Detect which cell encompasses the target text, then output its [X, Y] center coordinate. 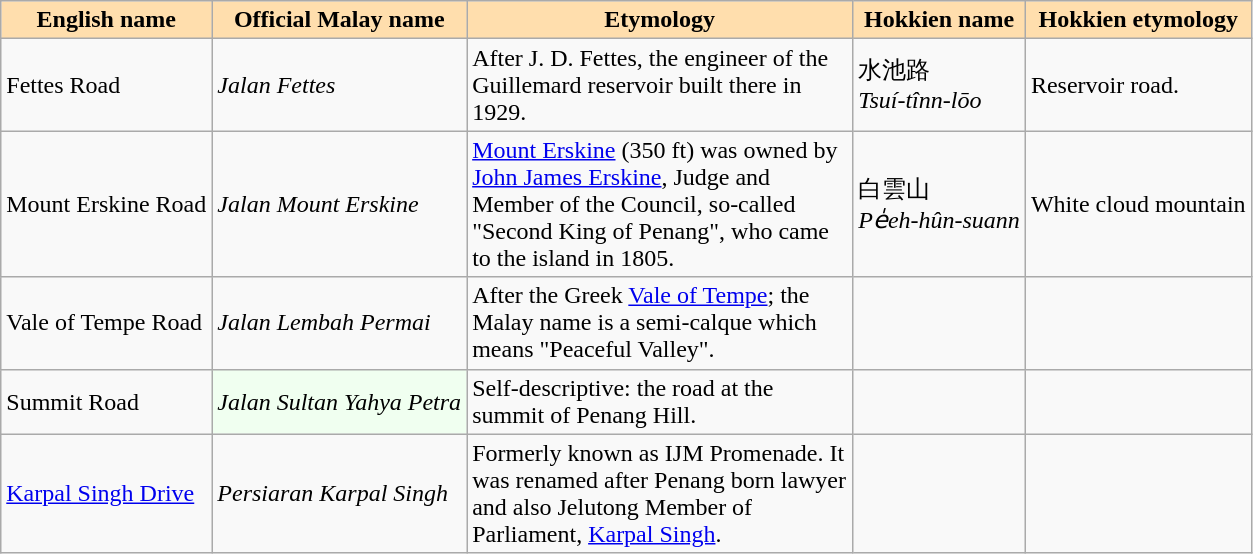
水池路Tsuí-tînn-lōo [940, 85]
Karpal Singh Drive [106, 494]
Etymology [660, 20]
Persiaran Karpal Singh [340, 494]
白雲山Pe̍eh-hûn-suann [940, 204]
Hokkien etymology [1138, 20]
After J. D. Fettes, the engineer of the Guillemard reservoir built there in 1929. [660, 85]
Reservoir road. [1138, 85]
Mount Erskine Road [106, 204]
White cloud mountain [1138, 204]
Hokkien name [940, 20]
Jalan Lembah Permai [340, 323]
Summit Road [106, 402]
Self-descriptive: the road at the summit of Penang Hill. [660, 402]
English name [106, 20]
Formerly known as IJM Promenade. It was renamed after Penang born lawyer and also Jelutong Member of Parliament, Karpal Singh. [660, 494]
Jalan Sultan Yahya Petra [340, 402]
Jalan Mount Erskine [340, 204]
Official Malay name [340, 20]
After the Greek Vale of Tempe; the Malay name is a semi-calque which means "Peaceful Valley". [660, 323]
Fettes Road [106, 85]
Vale of Tempe Road [106, 323]
Jalan Fettes [340, 85]
